Locate the cell with the specified text and output its [X, Y] center coordinate. 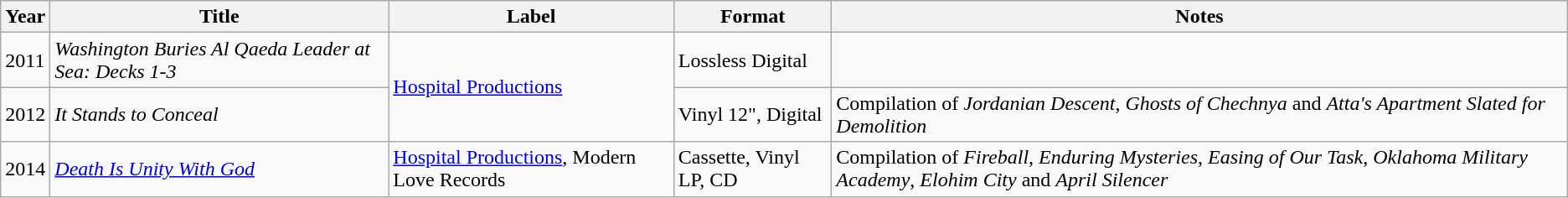
2011 [25, 60]
Year [25, 17]
Label [531, 17]
Lossless Digital [752, 60]
2012 [25, 114]
Notes [1199, 17]
Cassette, Vinyl LP, CD [752, 169]
Hospital Productions, Modern Love Records [531, 169]
It Stands to Conceal [219, 114]
Vinyl 12", Digital [752, 114]
Hospital Productions [531, 87]
Format [752, 17]
Compilation of Jordanian Descent, Ghosts of Chechnya and Atta's Apartment Slated for Demolition [1199, 114]
Compilation of Fireball, Enduring Mysteries, Easing of Our Task, Oklahoma Military Academy, Elohim City and April Silencer [1199, 169]
2014 [25, 169]
Death Is Unity With God [219, 169]
Washington Buries Al Qaeda Leader at Sea: Decks 1-3 [219, 60]
Title [219, 17]
